Capture the cell that displays the provided text and extract its [x, y] central coordinate. 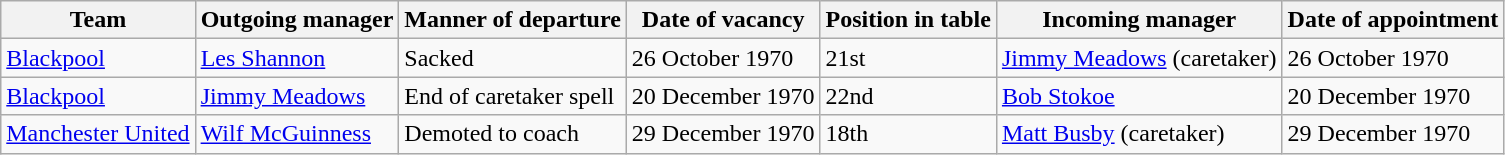
Demoted to coach [512, 134]
21st [908, 58]
Jimmy Meadows [297, 96]
Wilf McGuinness [297, 134]
Team [98, 20]
Date of appointment [1393, 20]
Manchester United [98, 134]
Manner of departure [512, 20]
Position in table [908, 20]
22nd [908, 96]
Date of vacancy [723, 20]
Incoming manager [1139, 20]
Les Shannon [297, 58]
Sacked [512, 58]
Matt Busby (caretaker) [1139, 134]
Jimmy Meadows (caretaker) [1139, 58]
Bob Stokoe [1139, 96]
Outgoing manager [297, 20]
18th [908, 134]
End of caretaker spell [512, 96]
